Identify which cell holds the provided text, then report its [x, y] central coordinate. 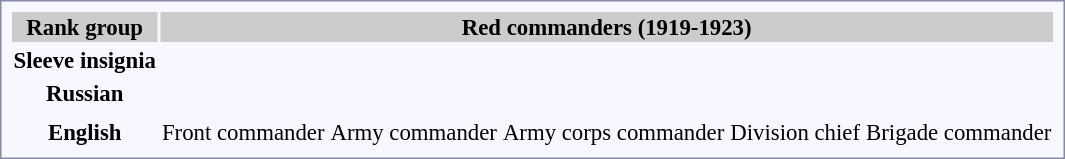
Division chief [796, 132]
English [84, 132]
Russian [84, 93]
Army commander [414, 132]
Front commander [243, 132]
Sleeve insignia [84, 60]
Army corps commander [613, 132]
Rank group [84, 27]
Red commanders (1919-1923) [606, 27]
Brigade commander [959, 132]
